Search for the cell housing the specified text and yield its [x, y] center coordinate. 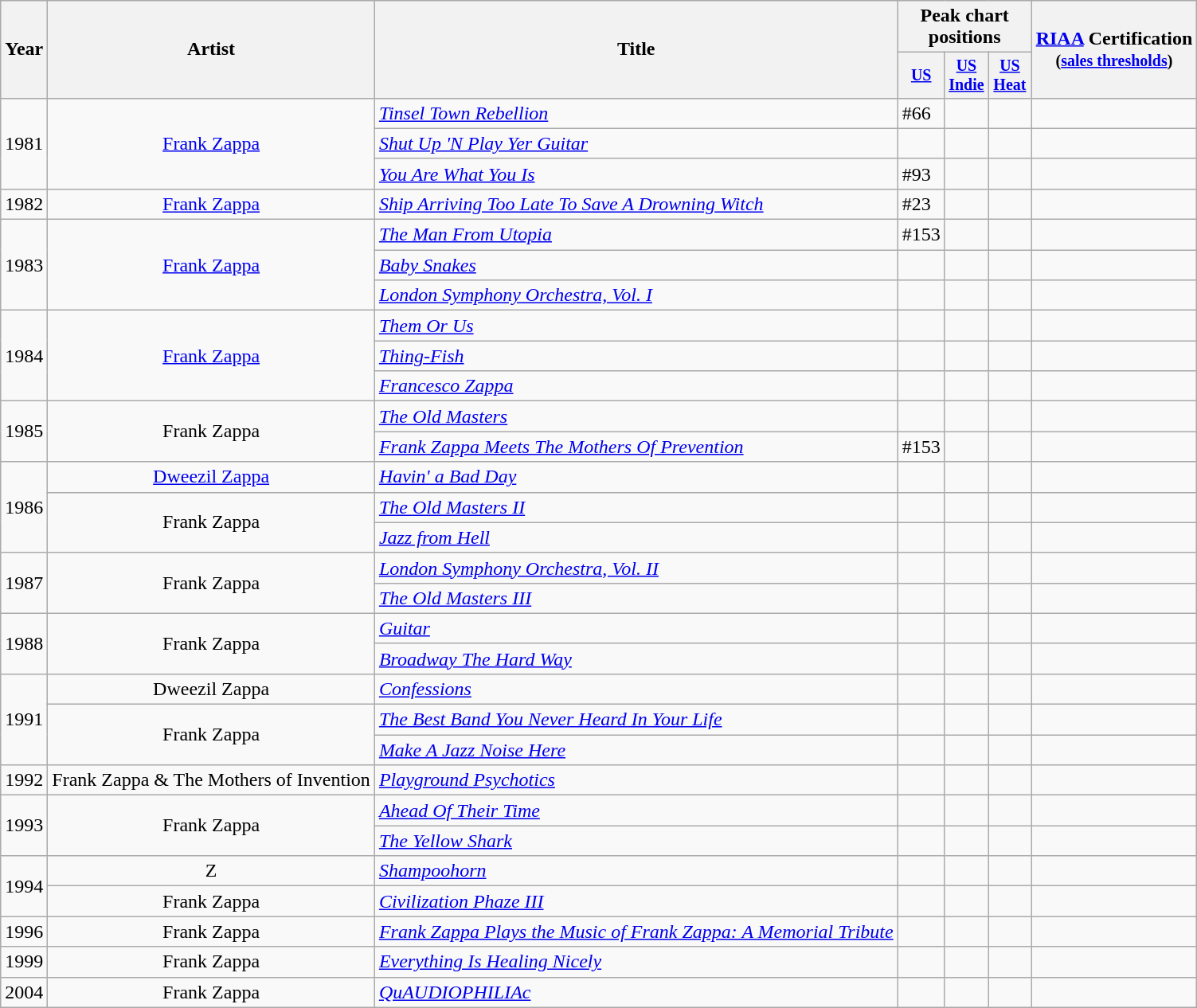
1983 [24, 265]
1991 [24, 719]
Baby Snakes [636, 265]
Them Or Us [636, 326]
RIAA Certification (sales thresholds) [1114, 49]
US Indie [966, 75]
1994 [24, 886]
The Old Masters [636, 416]
Z [212, 871]
Frank Zappa Meets The Mothers Of Prevention [636, 447]
Year [24, 49]
1992 [24, 780]
Shampoohorn [636, 871]
Title [636, 49]
Havin' a Bad Day [636, 477]
Broadway The Hard Way [636, 658]
Tinsel Town Rebellion [636, 113]
Playground Psychotics [636, 780]
Ahead Of Their Time [636, 811]
1985 [24, 432]
US [921, 75]
The Yellow Shark [636, 841]
You Are What You Is [636, 174]
1986 [24, 507]
London Symphony Orchestra, Vol. II [636, 568]
#23 [921, 204]
Everything Is Healing Nicely [636, 962]
Jazz from Hell [636, 537]
Make A Jazz Noise Here [636, 750]
#93 [921, 174]
Confessions [636, 689]
The Old Masters III [636, 598]
1984 [24, 356]
Francesco Zappa [636, 386]
Ship Arriving Too Late To Save A Drowning Witch [636, 204]
Guitar [636, 628]
Peak chart positions [964, 27]
Civilization Phaze III [636, 901]
2004 [24, 992]
US Heat [1010, 75]
The Man From Utopia [636, 235]
1996 [24, 932]
QuAUDIOPHILIAc [636, 992]
Frank Zappa Plays the Music of Frank Zappa: A Memorial Tribute [636, 932]
Thing-Fish [636, 356]
#66 [921, 113]
Shut Up 'N Play Yer Guitar [636, 143]
1982 [24, 204]
The Best Band You Never Heard In Your Life [636, 720]
1999 [24, 962]
1987 [24, 583]
1988 [24, 643]
1993 [24, 826]
The Old Masters II [636, 507]
London Symphony Orchestra, Vol. I [636, 295]
Artist [212, 49]
1981 [24, 143]
Frank Zappa & The Mothers of Invention [212, 780]
